Return the [X, Y] coordinate for the center point of the cell that contains the specified text.  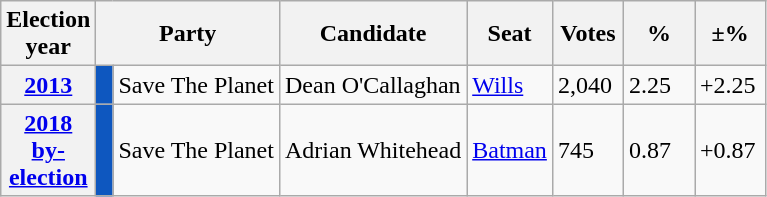
745 [588, 150]
2018 by-election [48, 150]
Batman [510, 150]
Adrian Whitehead [372, 150]
0.87 [658, 150]
Dean O'Callaghan [372, 85]
±% [730, 34]
+2.25 [730, 85]
Seat [510, 34]
Wills [510, 85]
+0.87 [730, 150]
Party [188, 34]
2013 [48, 85]
Votes [588, 34]
2,040 [588, 85]
2.25 [658, 85]
Election year [48, 34]
% [658, 34]
Candidate [372, 34]
